Pinpoint the cell where the given text exists, returning its (X, Y) midpoint coordinate. 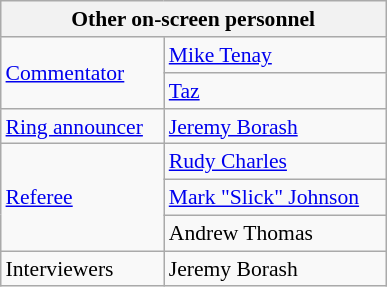
Interviewers (82, 269)
Mike Tenay (275, 55)
Rudy Charles (275, 162)
Ring announcer (82, 126)
Andrew Thomas (275, 233)
Mark "Slick" Johnson (275, 197)
Commentator (82, 72)
Taz (275, 91)
Other on-screen personnel (194, 19)
Referee (82, 198)
